Identify which cell holds the provided text, then report its (X, Y) central coordinate. 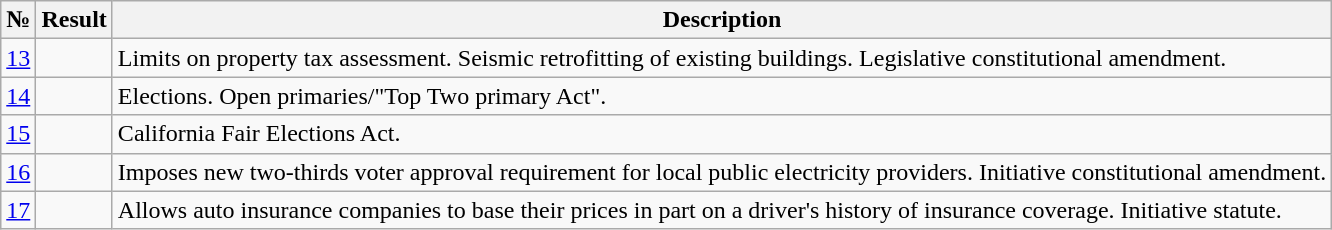
17 (18, 210)
14 (18, 96)
15 (18, 134)
Elections. Open primaries/"Top Two primary Act". (722, 96)
13 (18, 58)
Description (722, 20)
Imposes new two-thirds voter approval requirement for local public electricity providers. Initiative constitutional amendment. (722, 172)
Result (74, 20)
№ (18, 20)
Allows auto insurance companies to base their prices in part on a driver's history of insurance coverage. Initiative statute. (722, 210)
16 (18, 172)
Limits on property tax assessment. Seismic retrofitting of existing buildings. Legislative constitutional amendment. (722, 58)
California Fair Elections Act. (722, 134)
